Output the (X, Y) coordinate of the center of the cell containing the given text.  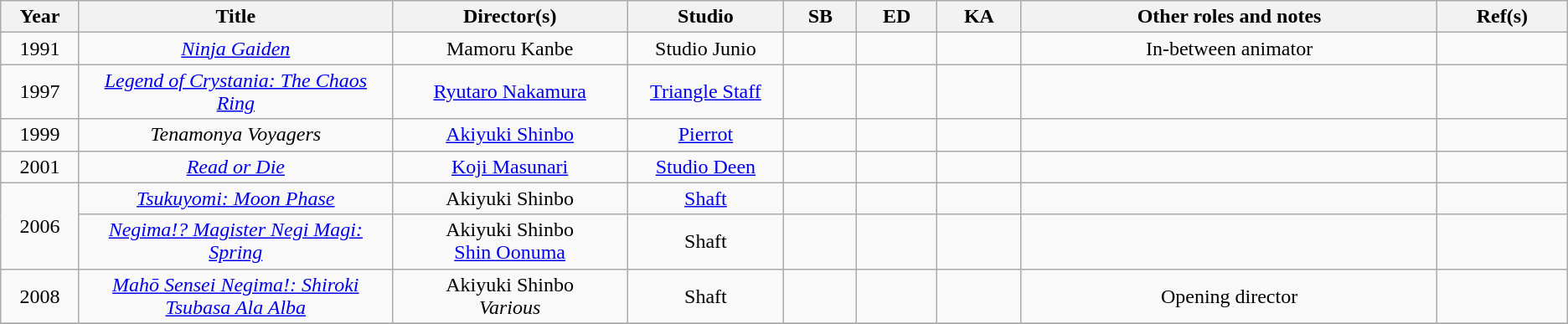
Mahō Sensei Negima!: Shiroki Tsubasa Ala Alba (235, 296)
Title (235, 17)
Opening director (1229, 296)
2001 (40, 167)
Koji Masunari (509, 167)
ED (896, 17)
1991 (40, 49)
Studio Deen (705, 167)
Tenamonya Voyagers (235, 135)
Director(s) (509, 17)
Studio Junio (705, 49)
Pierrot (705, 135)
Ref(s) (1503, 17)
Ryutaro Nakamura (509, 92)
Negima!? Magister Negi Magi: Spring (235, 241)
Akiyuki Shinbo Shin Oonuma (509, 241)
Akiyuki Shinbo Various (509, 296)
Legend of Crystania: The Chaos Ring (235, 92)
Tsukuyomi: Moon Phase (235, 198)
In-between animator (1229, 49)
Studio (705, 17)
SB (821, 17)
Year (40, 17)
Mamoru Kanbe (509, 49)
Other roles and notes (1229, 17)
2008 (40, 296)
1997 (40, 92)
KA (978, 17)
Read or Die (235, 167)
2006 (40, 226)
Ninja Gaiden (235, 49)
Triangle Staff (705, 92)
1999 (40, 135)
